Capture the cell that displays the provided text and extract its (x, y) central coordinate. 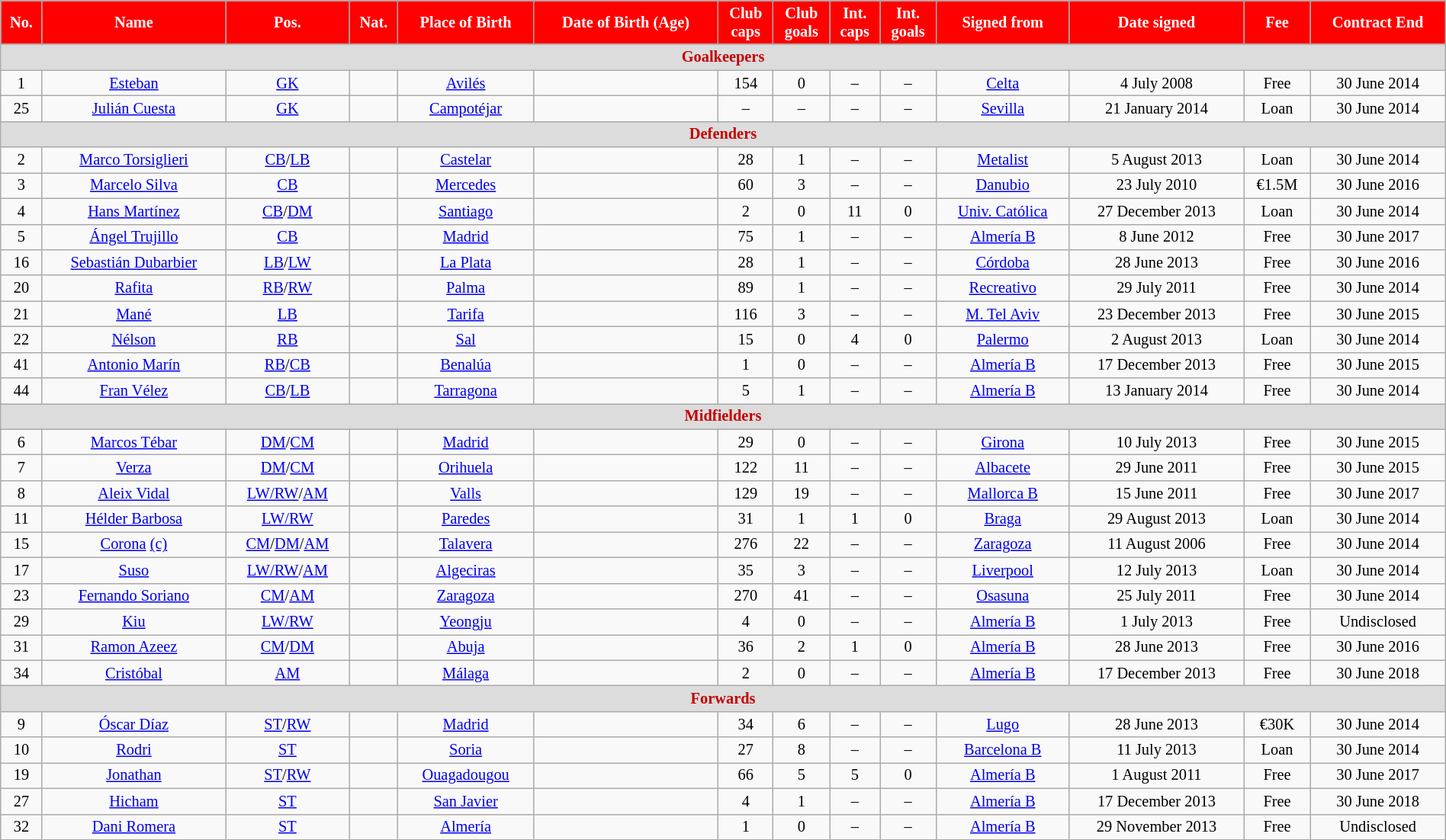
Braga (1003, 519)
Date of Birth (Age) (625, 22)
Fernando Soriano (134, 596)
Castelar (466, 160)
270 (746, 596)
25 July 2011 (1156, 596)
66 (746, 775)
Dani Romera (134, 827)
Palma (466, 288)
23 December 2013 (1156, 314)
Liverpool (1003, 570)
Almería (466, 827)
Nélson (134, 339)
Santiago (466, 211)
Midfielders (723, 416)
Barcelona B (1003, 750)
Univ. Católica (1003, 211)
LB/LW (288, 262)
Soria (466, 750)
129 (746, 493)
Goalkeepers (723, 57)
23 July 2010 (1156, 185)
Talavera (466, 544)
154 (746, 83)
9 (21, 724)
Málaga (466, 673)
Verza (134, 467)
Name (134, 22)
€30K (1277, 724)
Hans Martínez (134, 211)
No. (21, 22)
RB (288, 339)
Ramon Azeez (134, 647)
Contract End (1377, 22)
Sal (466, 339)
Palermo (1003, 339)
Esteban (134, 83)
Date signed (1156, 22)
Avilés (466, 83)
21 January 2014 (1156, 108)
Sebastián Dubarbier (134, 262)
21 (21, 314)
Recreativo (1003, 288)
Hicham (134, 801)
20 (21, 288)
1 August 2011 (1156, 775)
12 July 2013 (1156, 570)
Campotéjar (466, 108)
Tarragona (466, 391)
Valls (466, 493)
Defenders (723, 134)
Nat. (374, 22)
CM/DM (288, 647)
M. Tel Aviv (1003, 314)
23 (21, 596)
Corona (c) (134, 544)
Algeciras (466, 570)
11 July 2013 (1156, 750)
Pos. (288, 22)
RB/RW (288, 288)
75 (746, 237)
32 (21, 827)
16 (21, 262)
Fee (1277, 22)
Rafita (134, 288)
CM/DM/AM (288, 544)
Mallorca B (1003, 493)
29 August 2013 (1156, 519)
Marcos Tébar (134, 442)
Mané (134, 314)
276 (746, 544)
5 August 2013 (1156, 160)
15 June 2011 (1156, 493)
2 August 2013 (1156, 339)
Jonathan (134, 775)
89 (746, 288)
Orihuela (466, 467)
Osasuna (1003, 596)
Suso (134, 570)
Paredes (466, 519)
8 June 2012 (1156, 237)
Óscar Díaz (134, 724)
Danubio (1003, 185)
Signed from (1003, 22)
Aleix Vidal (134, 493)
Hélder Barbosa (134, 519)
Celta (1003, 83)
Place of Birth (466, 22)
44 (21, 391)
29 July 2011 (1156, 288)
10 (21, 750)
Int.caps (855, 22)
36 (746, 647)
Clubgoals (802, 22)
Córdoba (1003, 262)
Metalist (1003, 160)
€1.5M (1277, 185)
AM (288, 673)
Marco Torsiglieri (134, 160)
Antonio Marín (134, 365)
Mercedes (466, 185)
11 August 2006 (1156, 544)
Yeongju (466, 621)
13 January 2014 (1156, 391)
17 (21, 570)
122 (746, 467)
Marcelo Silva (134, 185)
7 (21, 467)
60 (746, 185)
Rodri (134, 750)
Fran Vélez (134, 391)
CB/DM (288, 211)
Cristóbal (134, 673)
Int.goals (908, 22)
116 (746, 314)
25 (21, 108)
CM/AM (288, 596)
Ouagadougou (466, 775)
La Plata (466, 262)
Abuja (466, 647)
Julián Cuesta (134, 108)
4 July 2008 (1156, 83)
Girona (1003, 442)
Kiu (134, 621)
Sevilla (1003, 108)
Lugo (1003, 724)
Benalúa (466, 365)
Tarifa (466, 314)
10 July 2013 (1156, 442)
29 June 2011 (1156, 467)
LB (288, 314)
35 (746, 570)
Clubcaps (746, 22)
Albacete (1003, 467)
27 December 2013 (1156, 211)
Forwards (723, 698)
San Javier (466, 801)
RB/CB (288, 365)
29 November 2013 (1156, 827)
Ángel Trujillo (134, 237)
1 July 2013 (1156, 621)
